Capture the cell that displays the provided text and extract its (X, Y) central coordinate. 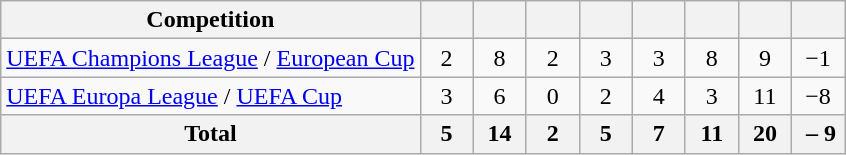
UEFA Europa League / UEFA Cup (210, 96)
7 (658, 134)
– 9 (818, 134)
−8 (818, 96)
Competition (210, 20)
14 (500, 134)
0 (552, 96)
4 (658, 96)
6 (500, 96)
−1 (818, 58)
20 (764, 134)
9 (764, 58)
UEFA Champions League / European Cup (210, 58)
Total (210, 134)
